For the text-containing cell, return its midpoint in (X, Y) coordinate format. 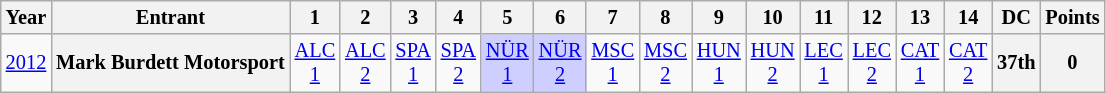
37th (1016, 63)
2 (365, 17)
SPA2 (458, 63)
5 (508, 17)
13 (920, 17)
SPA1 (414, 63)
NÜR1 (508, 63)
HUN2 (773, 63)
1 (315, 17)
6 (560, 17)
2012 (26, 63)
MSC2 (666, 63)
3 (414, 17)
10 (773, 17)
9 (719, 17)
DC (1016, 17)
CAT2 (968, 63)
11 (824, 17)
CAT1 (920, 63)
4 (458, 17)
12 (872, 17)
Year (26, 17)
14 (968, 17)
NÜR2 (560, 63)
LEC2 (872, 63)
Points (1072, 17)
Mark Burdett Motorsport (170, 63)
7 (612, 17)
ALC2 (365, 63)
Entrant (170, 17)
8 (666, 17)
LEC1 (824, 63)
0 (1072, 63)
HUN1 (719, 63)
ALC1 (315, 63)
MSC1 (612, 63)
